Identify which cell holds the provided text, then report its [x, y] central coordinate. 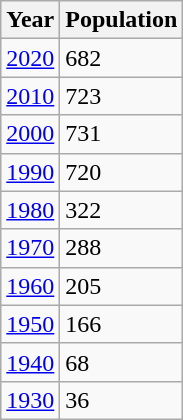
68 [122, 362]
288 [122, 248]
1930 [30, 400]
731 [122, 134]
Year [30, 20]
720 [122, 172]
1970 [30, 248]
2010 [30, 96]
1950 [30, 324]
166 [122, 324]
2000 [30, 134]
1990 [30, 172]
Population [122, 20]
1980 [30, 210]
682 [122, 58]
2020 [30, 58]
723 [122, 96]
322 [122, 210]
36 [122, 400]
205 [122, 286]
1940 [30, 362]
1960 [30, 286]
